Find where the given text appears and provide that cell's center as [X, Y] coordinate. 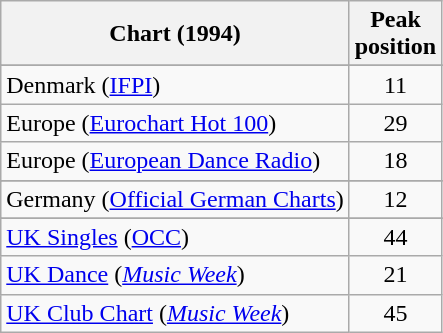
UK Singles (OCC) [175, 237]
18 [395, 161]
Denmark (IFPI) [175, 85]
Chart (1994) [175, 34]
11 [395, 85]
Europe (Eurochart Hot 100) [175, 123]
21 [395, 275]
29 [395, 123]
UK Dance (Music Week) [175, 275]
UK Club Chart (Music Week) [175, 313]
44 [395, 237]
45 [395, 313]
Peakposition [395, 34]
Europe (European Dance Radio) [175, 161]
12 [395, 199]
Germany (Official German Charts) [175, 199]
